Detect which cell encompasses the target text, then output its [x, y] center coordinate. 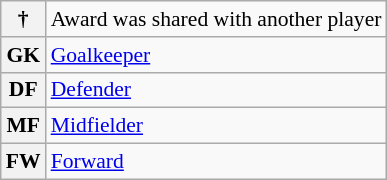
Defender [216, 90]
† [24, 19]
DF [24, 90]
Goalkeeper [216, 55]
Midfielder [216, 126]
GK [24, 55]
Forward [216, 162]
Award was shared with another player [216, 19]
MF [24, 126]
FW [24, 162]
